Scan for the cell matching the given text and deliver its (x, y) coordinate at center. 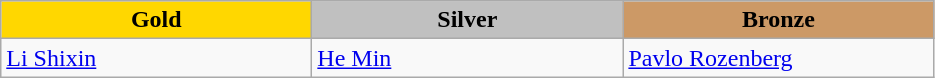
Bronze (778, 20)
Li Shixin (156, 58)
Gold (156, 20)
Silver (468, 20)
He Min (468, 58)
Pavlo Rozenberg (778, 58)
